Detect which cell encompasses the target text, then output its [x, y] center coordinate. 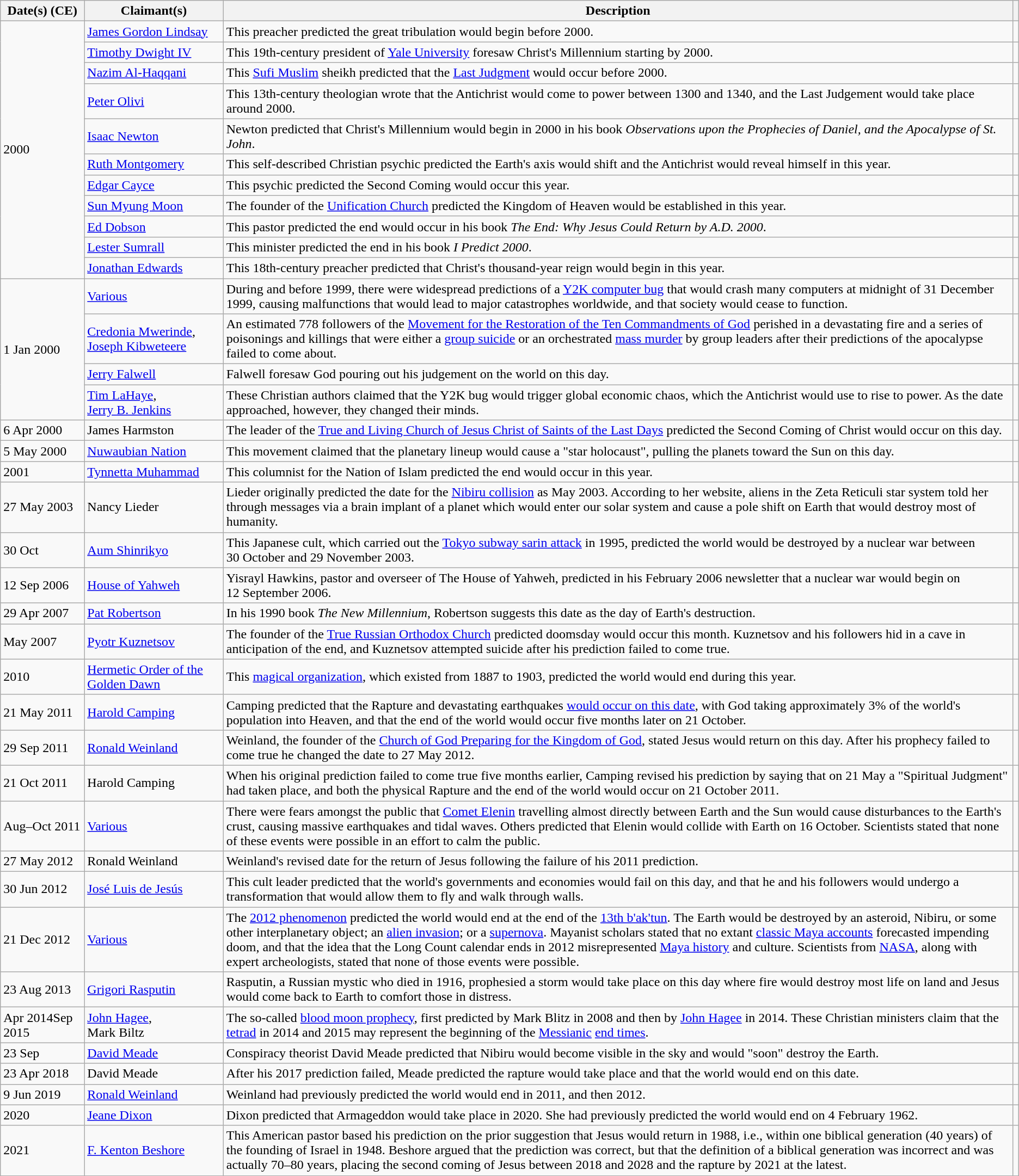
23 Sep [42, 1053]
1 Jan 2000 [42, 349]
This psychic predicted the Second Coming would occur this year. [618, 185]
27 May 2012 [42, 861]
F. Kenton Beshore [154, 1150]
Jonathan Edwards [154, 268]
Jerry Falwell [154, 374]
In his 1990 book The New Millennium, Robertson suggests this date as the day of Earth's destruction. [618, 613]
30 Jun 2012 [42, 889]
21 May 2011 [42, 712]
James Harmston [154, 430]
21 Oct 2011 [42, 783]
Credonia Mwerinde, Joseph Kibweteere [154, 339]
House of Yahweh [154, 586]
James Gordon Lindsay [154, 32]
30 Oct [42, 550]
Pat Robertson [154, 613]
The leader of the True and Living Church of Jesus Christ of Saints of the Last Days predicted the Second Coming of Christ would occur on this day. [618, 430]
Edgar Cayce [154, 185]
This preacher predicted the great tribulation would begin before 2000. [618, 32]
This 18th-century preacher predicted that Christ's thousand-year reign would begin in this year. [618, 268]
2020 [42, 1115]
Tynnetta Muhammad [154, 472]
Newton predicted that Christ's Millennium would begin in 2000 in his book Observations upon the Prophecies of Daniel, and the Apocalypse of St. John. [618, 136]
This movement claimed that the planetary lineup would cause a "star holocaust", pulling the planets toward the Sun on this day. [618, 451]
29 Sep 2011 [42, 748]
This minister predicted the end in his book I Predict 2000. [618, 247]
Conspiracy theorist David Meade predicted that Nibiru would become visible in the sky and would "soon" destroy the Earth. [618, 1053]
Dixon predicted that Armageddon would take place in 2020. She had previously predicted the world would end on 4 February 1962. [618, 1115]
Lester Sumrall [154, 247]
21 Dec 2012 [42, 939]
Tim LaHaye,Jerry B. Jenkins [154, 403]
Isaac Newton [154, 136]
9 Jun 2019 [42, 1094]
Claimant(s) [154, 11]
2000 [42, 150]
Jeane Dixon [154, 1115]
27 May 2003 [42, 507]
5 May 2000 [42, 451]
2021 [42, 1150]
John Hagee,Mark Biltz [154, 1025]
Weinland's revised date for the return of Jesus following the failure of his 2011 prediction. [618, 861]
Aum Shinrikyo [154, 550]
Apr 2014Sep 2015 [42, 1025]
2010 [42, 677]
23 Aug 2013 [42, 989]
Falwell foresaw God pouring out his judgement on the world on this day. [618, 374]
Ed Dobson [154, 226]
29 Apr 2007 [42, 613]
Nazim Al-Haqqani [154, 73]
Sun Myung Moon [154, 206]
23 Apr 2018 [42, 1074]
This columnist for the Nation of Islam predicted the end would occur in this year. [618, 472]
12 Sep 2006 [42, 586]
José Luis de Jesús [154, 889]
Pyotr Kuznetsov [154, 641]
6 Apr 2000 [42, 430]
This self-described Christian psychic predicted the Earth's axis would shift and the Antichrist would reveal himself in this year. [618, 164]
Description [618, 11]
This pastor predicted the end would occur in his book The End: Why Jesus Could Return by A.D. 2000. [618, 226]
This Sufi Muslim sheikh predicted that the Last Judgment would occur before 2000. [618, 73]
Timothy Dwight IV [154, 52]
Ruth Montgomery [154, 164]
2001 [42, 472]
Nancy Lieder [154, 507]
This 19th-century president of Yale University foresaw Christ's Millennium starting by 2000. [618, 52]
Nuwaubian Nation [154, 451]
Aug–Oct 2011 [42, 826]
May 2007 [42, 641]
The founder of the Unification Church predicted the Kingdom of Heaven would be established in this year. [618, 206]
Hermetic Order of the Golden Dawn [154, 677]
Peter Olivi [154, 101]
Grigori Rasputin [154, 989]
Weinland had previously predicted the world would end in 2011, and then 2012. [618, 1094]
Date(s) (CE) [42, 11]
This magical organization, which existed from 1887 to 1903, predicted the world would end during this year. [618, 677]
After his 2017 prediction failed, Meade predicted the rapture would take place and that the world would end on this date. [618, 1074]
